For the text-containing cell, return its midpoint in (x, y) coordinate format. 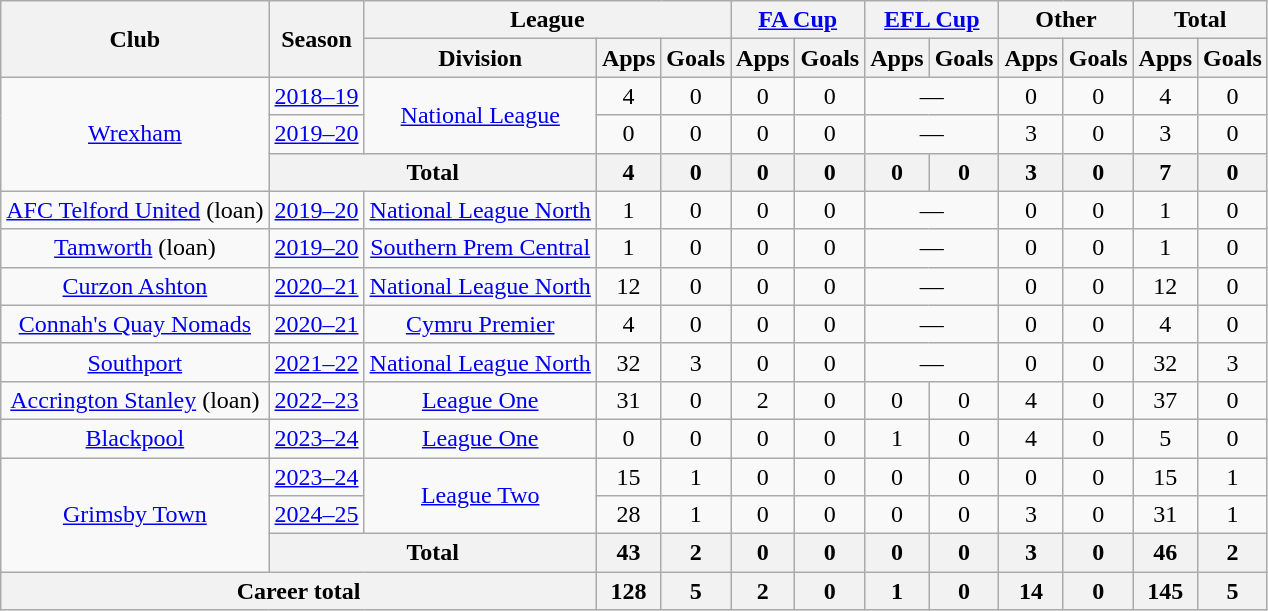
National League (480, 115)
43 (628, 553)
Career total (299, 591)
AFC Telford United (loan) (135, 210)
14 (1031, 591)
Division (480, 58)
2018–19 (316, 96)
Grimsby Town (135, 515)
Cymru Premier (480, 324)
Accrington Stanley (loan) (135, 400)
145 (1165, 591)
128 (628, 591)
Curzon Ashton (135, 286)
EFL Cup (932, 20)
FA Cup (798, 20)
Season (316, 39)
Tamworth (loan) (135, 248)
2024–25 (316, 515)
League Two (480, 496)
Connah's Quay Nomads (135, 324)
Wrexham (135, 134)
Southern Prem Central (480, 248)
2022–23 (316, 400)
46 (1165, 553)
Blackpool (135, 438)
28 (628, 515)
League (547, 20)
Club (135, 39)
Other (1066, 20)
2021–22 (316, 362)
7 (1165, 172)
37 (1165, 400)
Southport (135, 362)
